Capture the cell that displays the provided text and extract its (x, y) central coordinate. 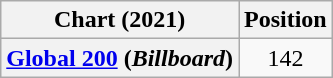
142 (285, 58)
Global 200 (Billboard) (120, 58)
Chart (2021) (120, 20)
Position (285, 20)
